Detect which cell encompasses the target text, then output its [x, y] center coordinate. 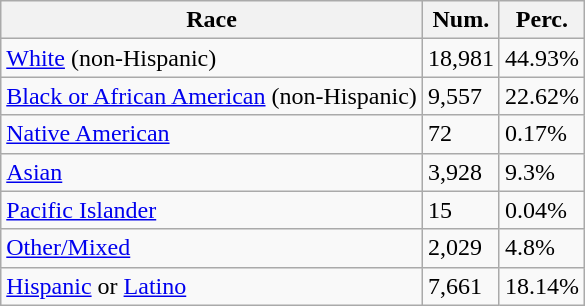
Num. [460, 20]
Asian [212, 172]
9.3% [542, 172]
Hispanic or Latino [212, 286]
18,981 [460, 58]
White (non-Hispanic) [212, 58]
Perc. [542, 20]
Native American [212, 134]
Other/Mixed [212, 248]
4.8% [542, 248]
Race [212, 20]
9,557 [460, 96]
0.17% [542, 134]
22.62% [542, 96]
7,661 [460, 286]
15 [460, 210]
0.04% [542, 210]
2,029 [460, 248]
3,928 [460, 172]
18.14% [542, 286]
Black or African American (non-Hispanic) [212, 96]
Pacific Islander [212, 210]
72 [460, 134]
44.93% [542, 58]
